Find where the given text appears and provide that cell's center as [x, y] coordinate. 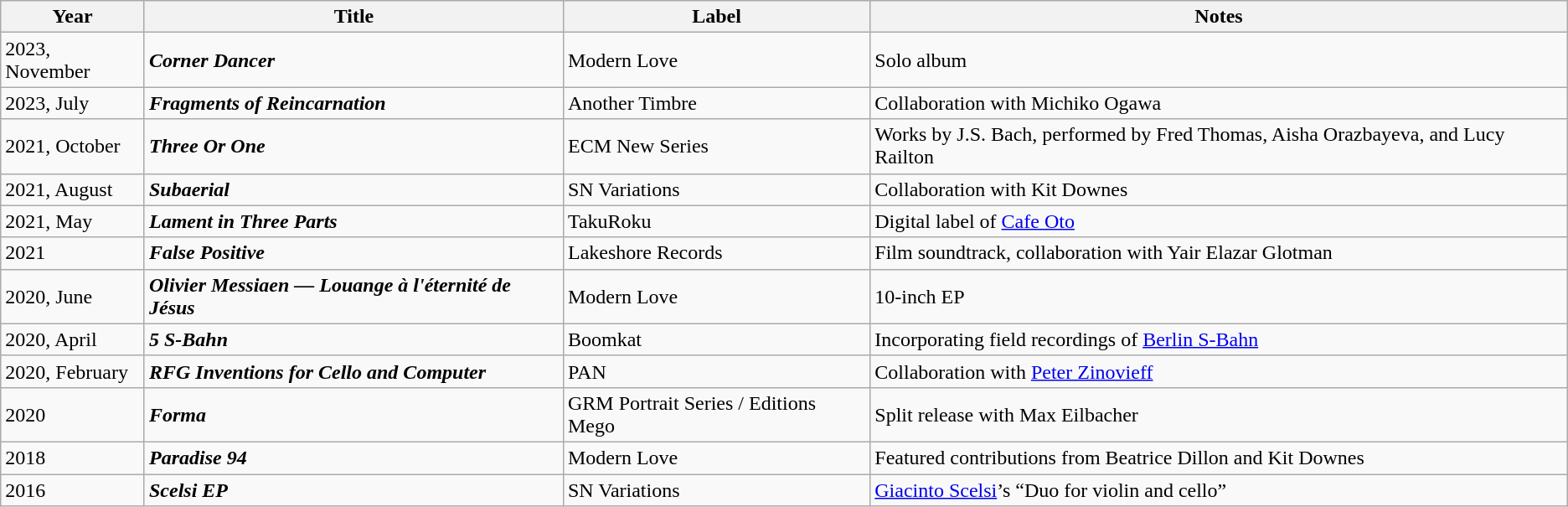
2020, February [73, 371]
PAN [716, 371]
TakuRoku [716, 221]
Title [353, 17]
Scelsi EP [353, 490]
Incorporating field recordings of Berlin S-Bahn [1219, 339]
Lament in Three Parts [353, 221]
Collaboration with Michiko Ogawa [1219, 103]
Featured contributions from Beatrice Dillon and Kit Downes [1219, 458]
Collaboration with Peter Zinovieff [1219, 371]
Film soundtrack, collaboration with Yair Elazar Glotman [1219, 253]
2020, June [73, 297]
2018 [73, 458]
Giacinto Scelsi’s “Duo for violin and cello” [1219, 490]
Forma [353, 414]
2023, November [73, 60]
Solo album [1219, 60]
Subaerial [353, 189]
2020, April [73, 339]
Label [716, 17]
Three Or One [353, 146]
2021, August [73, 189]
Year [73, 17]
Fragments of Reincarnation [353, 103]
Collaboration with Kit Downes [1219, 189]
Notes [1219, 17]
2021, May [73, 221]
Lakeshore Records [716, 253]
2023, July [73, 103]
Another Timbre [716, 103]
10-inch EP [1219, 297]
Corner Dancer [353, 60]
Boomkat [716, 339]
2016 [73, 490]
Digital label of Cafe Oto [1219, 221]
ECM New Series [716, 146]
Works by J.S. Bach, performed by Fred Thomas, Aisha Orazbayeva, and Lucy Railton [1219, 146]
2020 [73, 414]
5 S-Bahn [353, 339]
False Positive [353, 253]
2021, October [73, 146]
RFG Inventions for Cello and Computer [353, 371]
GRM Portrait Series / Editions Mego [716, 414]
Olivier Messiaen — Louange à l'éternité de Jésus [353, 297]
Paradise 94 [353, 458]
Split release with Max Eilbacher [1219, 414]
2021 [73, 253]
